Scan for the cell matching the given text and deliver its [x, y] coordinate at center. 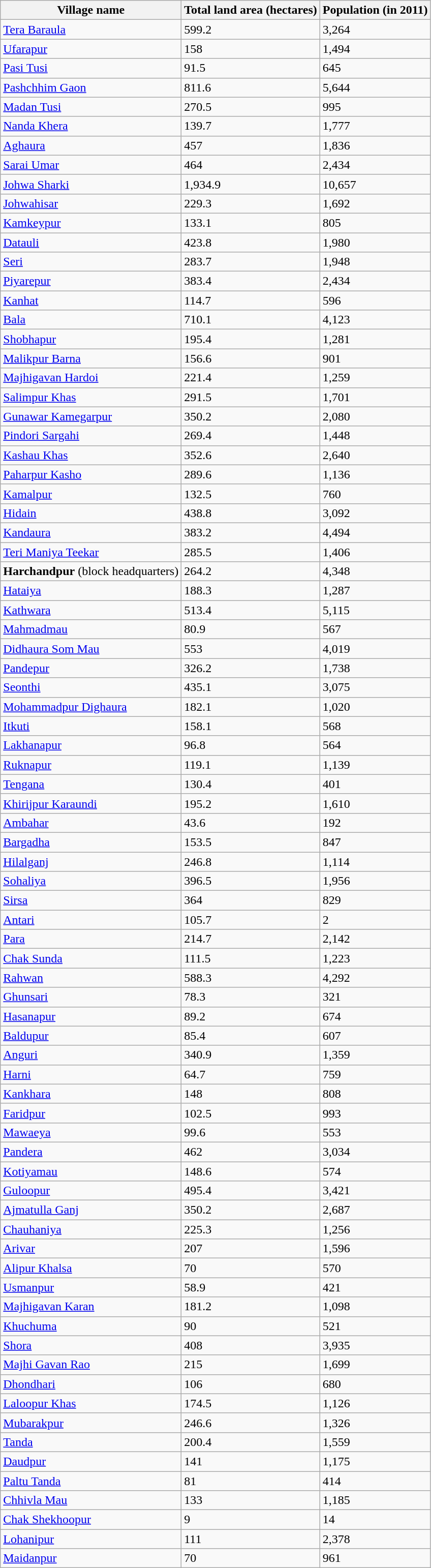
Khirijpur Karaundi [91, 803]
Shora [91, 1345]
Antari [91, 920]
Dhondhari [91, 1384]
995 [375, 107]
158.1 [251, 726]
133.1 [251, 223]
847 [375, 842]
Total land area (hectares) [251, 10]
3,264 [375, 29]
Mahmadmau [91, 629]
1,139 [375, 765]
2,687 [375, 1210]
321 [375, 997]
Ambahar [91, 823]
Usmanpur [91, 1287]
1,494 [375, 49]
464 [251, 165]
225.3 [251, 1229]
102.5 [251, 1113]
105.7 [251, 920]
1,948 [375, 262]
1,185 [375, 1500]
1,098 [375, 1307]
Ufarapur [91, 49]
Baldupur [91, 1036]
396.5 [251, 881]
1,610 [375, 803]
139.7 [251, 126]
Majhi Gavan Rao [91, 1365]
Aghaura [91, 145]
383.4 [251, 281]
Guloopur [91, 1191]
Teri Maniya Teekar [91, 552]
570 [375, 1268]
Faridpur [91, 1113]
462 [251, 1152]
Seonthi [91, 687]
Tanda [91, 1442]
195.2 [251, 803]
291.5 [251, 397]
1,136 [375, 474]
43.6 [251, 823]
760 [375, 494]
111.5 [251, 958]
10,657 [375, 184]
246.6 [251, 1423]
Majhigavan Karan [91, 1307]
119.1 [251, 765]
1,287 [375, 591]
495.4 [251, 1191]
Maidanpur [91, 1558]
221.4 [251, 378]
438.8 [251, 513]
153.5 [251, 842]
289.6 [251, 474]
Population (in 2011) [375, 10]
1,836 [375, 145]
4,019 [375, 649]
181.2 [251, 1307]
564 [375, 745]
148 [251, 1094]
1,259 [375, 378]
Harni [91, 1074]
1,777 [375, 126]
Lohanipur [91, 1539]
4,494 [375, 532]
805 [375, 223]
Hidain [91, 513]
Kotiyamau [91, 1171]
Pashchhim Gaon [91, 87]
1,114 [375, 862]
85.4 [251, 1036]
Hilalganj [91, 862]
Malikpur Barna [91, 358]
3,075 [375, 687]
710.1 [251, 320]
Hataiya [91, 591]
3,034 [375, 1152]
Piyarepur [91, 281]
64.7 [251, 1074]
Mubarakpur [91, 1423]
Tera Baraula [91, 29]
Bargadha [91, 842]
588.3 [251, 978]
567 [375, 629]
Pandepur [91, 668]
574 [375, 1171]
Para [91, 939]
1,934.9 [251, 184]
Salimpur Khas [91, 397]
326.2 [251, 668]
1,692 [375, 203]
759 [375, 1074]
408 [251, 1345]
1,701 [375, 397]
Alipur Khalsa [91, 1268]
521 [375, 1326]
Chauhaniya [91, 1229]
1,699 [375, 1365]
Kamalpur [91, 494]
Seri [91, 262]
1,020 [375, 707]
457 [251, 145]
Laloopur Khas [91, 1403]
229.3 [251, 203]
Kamkeypur [91, 223]
5,644 [375, 87]
Pasi Tusi [91, 68]
14 [375, 1520]
Majhigavan Hardoi [91, 378]
Sirsa [91, 900]
214.7 [251, 939]
Didhaura Som Mau [91, 649]
1,559 [375, 1442]
674 [375, 1016]
513.4 [251, 610]
270.5 [251, 107]
195.4 [251, 339]
Village name [91, 10]
Nanda Khera [91, 126]
Mawaeya [91, 1132]
1,448 [375, 436]
Ajmatulla Ganj [91, 1210]
1,359 [375, 1055]
182.1 [251, 707]
207 [251, 1249]
4,123 [375, 320]
Madan Tusi [91, 107]
383.2 [251, 532]
141 [251, 1461]
Harchandpur (block headquarters) [91, 571]
Lakhanapur [91, 745]
Ruknapur [91, 765]
1,256 [375, 1229]
596 [375, 300]
Arivar [91, 1249]
264.2 [251, 571]
Pandera [91, 1152]
340.9 [251, 1055]
607 [375, 1036]
3,935 [375, 1345]
811.6 [251, 87]
91.5 [251, 68]
2 [375, 920]
Paharpur Kasho [91, 474]
130.4 [251, 784]
Datauli [91, 243]
808 [375, 1094]
Kanhat [91, 300]
Johwa Sharki [91, 184]
Pindori Sargahi [91, 436]
4,292 [375, 978]
Khuchuma [91, 1326]
1,326 [375, 1423]
2,142 [375, 939]
132.5 [251, 494]
1,956 [375, 881]
1,738 [375, 668]
Rahwan [91, 978]
352.6 [251, 455]
58.9 [251, 1287]
Paltu Tanda [91, 1481]
9 [251, 1520]
Itkuti [91, 726]
435.1 [251, 687]
246.8 [251, 862]
1,980 [375, 243]
269.4 [251, 436]
961 [375, 1558]
423.8 [251, 243]
114.7 [251, 300]
901 [375, 358]
188.3 [251, 591]
Kathwara [91, 610]
Hasanapur [91, 1016]
680 [375, 1384]
133 [251, 1500]
99.6 [251, 1132]
Anguri [91, 1055]
192 [375, 823]
Daudpur [91, 1461]
215 [251, 1365]
1,406 [375, 552]
Mohammadpur Dighaura [91, 707]
89.2 [251, 1016]
111 [251, 1539]
Chak Shekhoopur [91, 1520]
568 [375, 726]
200.4 [251, 1442]
283.7 [251, 262]
Chhivla Mau [91, 1500]
174.5 [251, 1403]
80.9 [251, 629]
Kandaura [91, 532]
1,596 [375, 1249]
Kankhara [91, 1094]
Kashau Khas [91, 455]
Bala [91, 320]
599.2 [251, 29]
364 [251, 900]
Shobhapur [91, 339]
Johwahisar [91, 203]
156.6 [251, 358]
158 [251, 49]
1,281 [375, 339]
3,421 [375, 1191]
148.6 [251, 1171]
3,092 [375, 513]
Chak Sunda [91, 958]
414 [375, 1481]
993 [375, 1113]
1,126 [375, 1403]
78.3 [251, 997]
Sohaliya [91, 881]
421 [375, 1287]
106 [251, 1384]
645 [375, 68]
2,640 [375, 455]
Ghunsari [91, 997]
90 [251, 1326]
401 [375, 784]
829 [375, 900]
81 [251, 1481]
5,115 [375, 610]
2,080 [375, 416]
Sarai Umar [91, 165]
Gunawar Kamegarpur [91, 416]
96.8 [251, 745]
1,223 [375, 958]
1,175 [375, 1461]
2,378 [375, 1539]
Tengana [91, 784]
4,348 [375, 571]
285.5 [251, 552]
